From the cell containing the given text, extract its center point as (X, Y) coordinate. 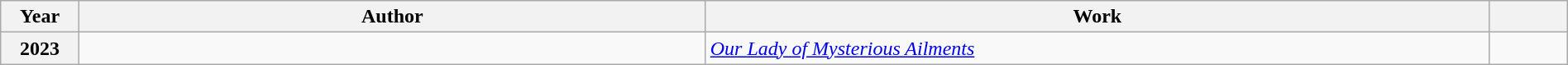
2023 (40, 48)
Our Lady of Mysterious Ailments (1097, 48)
Work (1097, 17)
Author (392, 17)
Year (40, 17)
